Detect which cell encompasses the target text, then output its [X, Y] center coordinate. 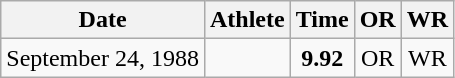
September 24, 1988 [103, 58]
Time [322, 20]
9.92 [322, 58]
Date [103, 20]
Athlete [247, 20]
